Identify which cell holds the provided text, then report its [X, Y] central coordinate. 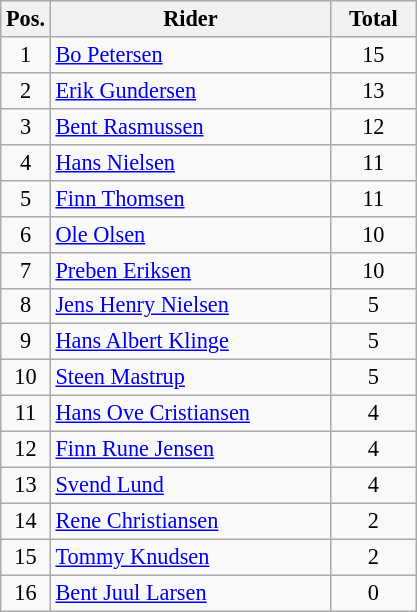
Total [374, 19]
Jens Henry Nielsen [190, 306]
Hans Albert Klinge [190, 342]
Svend Lund [190, 485]
9 [26, 342]
16 [26, 593]
Pos. [26, 19]
8 [26, 306]
Finn Rune Jensen [190, 450]
6 [26, 234]
Bent Rasmussen [190, 126]
3 [26, 126]
Bo Petersen [190, 55]
7 [26, 270]
Rene Christiansen [190, 521]
0 [374, 593]
Tommy Knudsen [190, 557]
1 [26, 55]
Hans Ove Cristiansen [190, 414]
Preben Eriksen [190, 270]
Rider [190, 19]
Steen Mastrup [190, 378]
Finn Thomsen [190, 198]
Hans Nielsen [190, 162]
Bent Juul Larsen [190, 593]
Erik Gundersen [190, 90]
Ole Olsen [190, 234]
14 [26, 521]
